Return the (x, y) coordinate for the center point of the cell that contains the specified text.  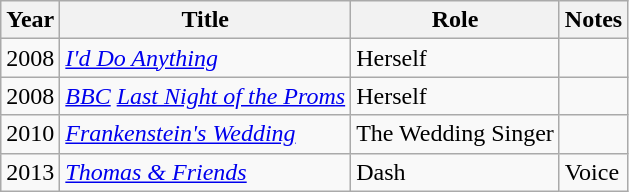
Notes (593, 20)
Role (456, 20)
Voice (593, 172)
I'd Do Anything (206, 58)
Dash (456, 172)
Year (30, 20)
BBC Last Night of the Proms (206, 96)
Frankenstein's Wedding (206, 134)
The Wedding Singer (456, 134)
2013 (30, 172)
2010 (30, 134)
Title (206, 20)
Thomas & Friends (206, 172)
